For the text-containing cell, return its midpoint in [x, y] coordinate format. 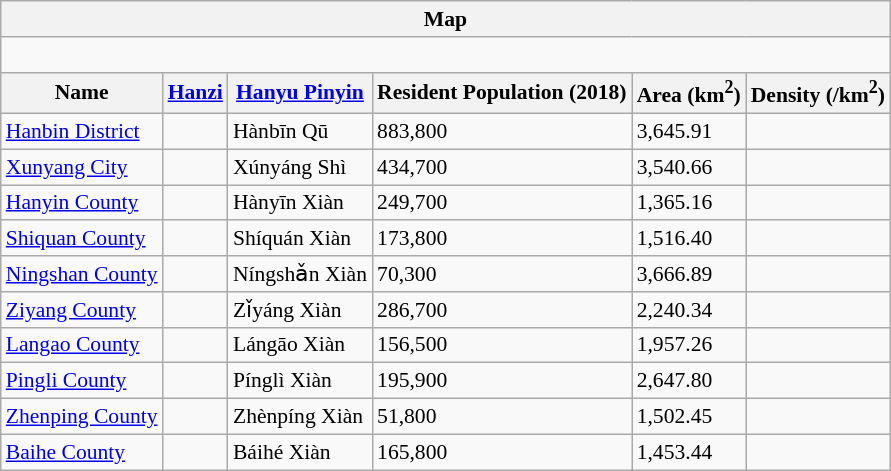
Shíquán Xiàn [300, 239]
Langao County [82, 345]
883,800 [502, 132]
51,800 [502, 417]
Zhènpíng Xiàn [300, 417]
1,516.40 [689, 239]
1,453.44 [689, 452]
3,540.66 [689, 167]
3,666.89 [689, 274]
249,700 [502, 203]
Zhenping County [82, 417]
70,300 [502, 274]
165,800 [502, 452]
Name [82, 92]
156,500 [502, 345]
2,240.34 [689, 310]
Níngshǎn Xiàn [300, 274]
Hànbīn Qū [300, 132]
Hanyin County [82, 203]
Resident Population (2018) [502, 92]
3,645.91 [689, 132]
Baihe County [82, 452]
Lángāo Xiàn [300, 345]
1,502.45 [689, 417]
Xúnyáng Shì [300, 167]
Pínglì Xiàn [300, 381]
Zǐyáng Xiàn [300, 310]
Xunyang City [82, 167]
173,800 [502, 239]
Hanzi [196, 92]
195,900 [502, 381]
Ziyang County [82, 310]
Ningshan County [82, 274]
Hanyu Pinyin [300, 92]
Area (km2) [689, 92]
Shiquan County [82, 239]
Density (/km2) [818, 92]
286,700 [502, 310]
434,700 [502, 167]
Hanbin District [82, 132]
1,957.26 [689, 345]
Pingli County [82, 381]
1,365.16 [689, 203]
2,647.80 [689, 381]
Báihé Xiàn [300, 452]
Map [446, 19]
Hànyīn Xiàn [300, 203]
